Identify which cell holds the provided text, then report its [x, y] central coordinate. 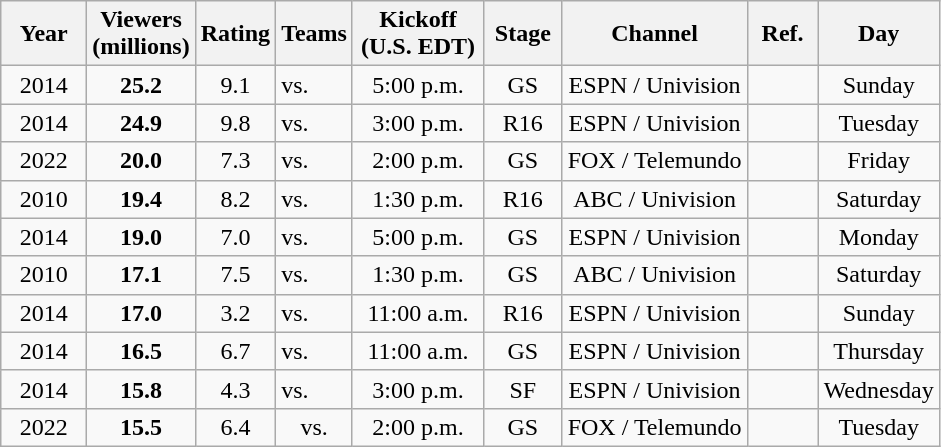
Friday [878, 161]
7.5 [235, 275]
9.1 [235, 85]
25.2 [141, 85]
6.4 [235, 427]
Teams [314, 34]
16.5 [141, 351]
9.8 [235, 123]
Wednesday [878, 389]
Rating [235, 34]
7.0 [235, 237]
3.2 [235, 313]
7.3 [235, 161]
Viewers (millions) [141, 34]
Monday [878, 237]
19.0 [141, 237]
Stage [524, 34]
15.8 [141, 389]
Thursday [878, 351]
17.0 [141, 313]
Day [878, 34]
Channel [654, 34]
24.9 [141, 123]
15.5 [141, 427]
4.3 [235, 389]
Year [44, 34]
6.7 [235, 351]
17.1 [141, 275]
SF [524, 389]
Kickoff (U.S. EDT) [418, 34]
Ref. [782, 34]
8.2 [235, 199]
20.0 [141, 161]
19.4 [141, 199]
